Locate the cell with the specified text and output its [X, Y] center coordinate. 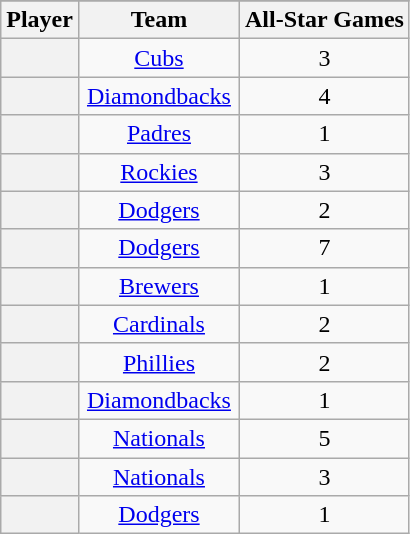
Rockies [158, 172]
4 [325, 96]
Player [40, 20]
Team [158, 20]
Cardinals [158, 324]
7 [325, 248]
Brewers [158, 286]
Phillies [158, 362]
Padres [158, 134]
5 [325, 438]
All-Star Games [325, 20]
Cubs [158, 58]
